Provide the [X, Y] coordinate of the cell's center where the given text is located.  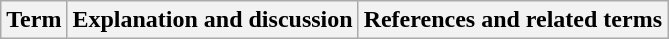
References and related terms [512, 20]
Term [34, 20]
Explanation and discussion [212, 20]
